Scan for the cell matching the given text and deliver its (x, y) coordinate at center. 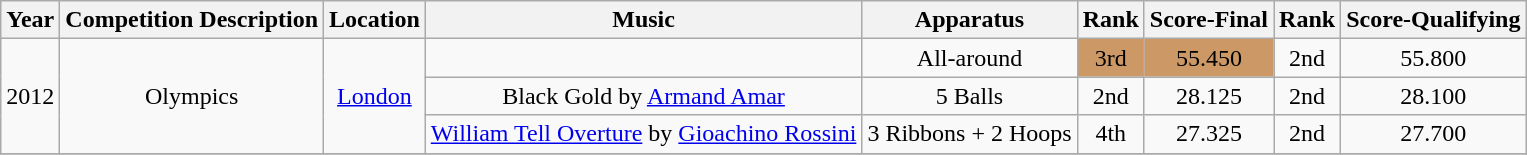
27.700 (1434, 134)
3 Ribbons + 2 Hoops (970, 134)
Year (30, 20)
London (375, 96)
3rd (1110, 58)
2012 (30, 96)
Apparatus (970, 20)
27.325 (1208, 134)
28.100 (1434, 96)
Music (644, 20)
4th (1110, 134)
Score-Final (1208, 20)
All-around (970, 58)
28.125 (1208, 96)
Location (375, 20)
Score-Qualifying (1434, 20)
Competition Description (192, 20)
Black Gold by Armand Amar (644, 96)
Olympics (192, 96)
5 Balls (970, 96)
William Tell Overture by Gioachino Rossini (644, 134)
55.450 (1208, 58)
55.800 (1434, 58)
